Return the (x, y) coordinate for the center point of the cell that contains the specified text.  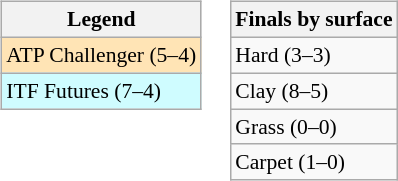
Clay (8–5) (314, 91)
Hard (3–3) (314, 55)
Carpet (1–0) (314, 162)
ATP Challenger (5–4) (101, 55)
Finals by surface (314, 20)
ITF Futures (7–4) (101, 91)
Legend (101, 20)
Grass (0–0) (314, 127)
